Locate the cell with the specified text and output its [X, Y] center coordinate. 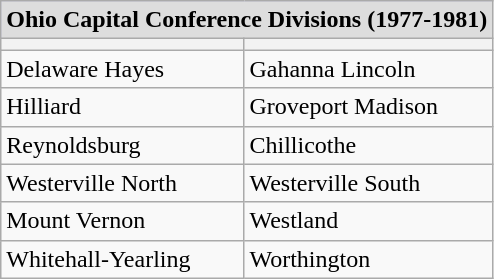
Reynoldsburg [122, 145]
Westerville North [122, 183]
Westland [368, 221]
Hilliard [122, 107]
Ohio Capital Conference Divisions (1977-1981) [247, 20]
Whitehall-Yearling [122, 259]
Delaware Hayes [122, 69]
Gahanna Lincoln [368, 69]
Westerville South [368, 183]
Worthington [368, 259]
Chillicothe [368, 145]
Mount Vernon [122, 221]
Groveport Madison [368, 107]
